Locate the cell with the specified text and output its (x, y) center coordinate. 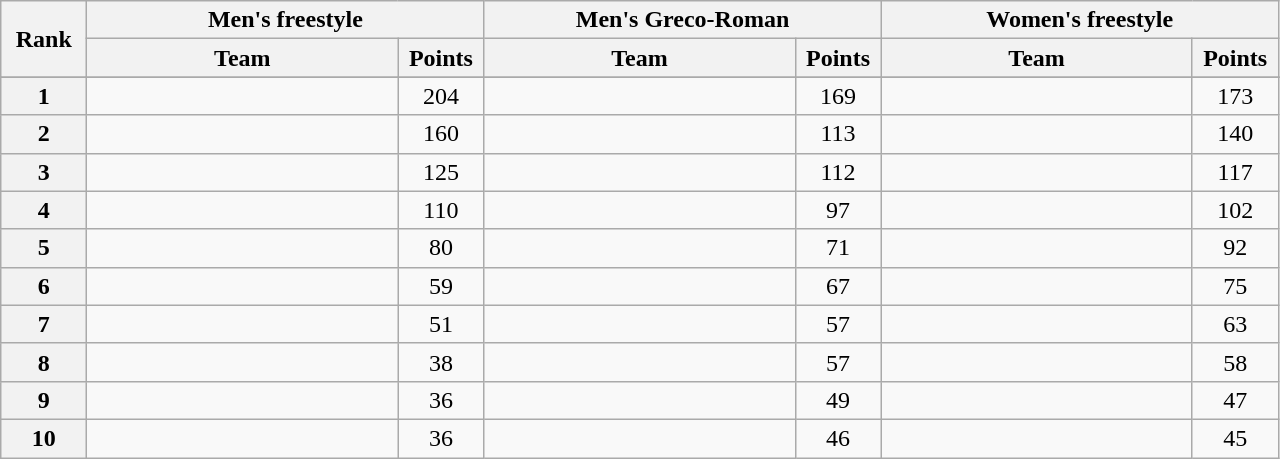
47 (1235, 400)
63 (1235, 324)
92 (1235, 248)
67 (838, 286)
38 (441, 362)
4 (44, 210)
9 (44, 400)
160 (441, 134)
173 (1235, 96)
10 (44, 438)
140 (1235, 134)
113 (838, 134)
8 (44, 362)
169 (838, 96)
80 (441, 248)
110 (441, 210)
125 (441, 172)
51 (441, 324)
102 (1235, 210)
75 (1235, 286)
45 (1235, 438)
1 (44, 96)
117 (1235, 172)
46 (838, 438)
59 (441, 286)
2 (44, 134)
5 (44, 248)
71 (838, 248)
Rank (44, 39)
Men's freestyle (286, 20)
204 (441, 96)
112 (838, 172)
3 (44, 172)
Men's Greco-Roman (682, 20)
97 (838, 210)
7 (44, 324)
49 (838, 400)
6 (44, 286)
Women's freestyle (1080, 20)
58 (1235, 362)
